Capture the cell that displays the provided text and extract its (X, Y) central coordinate. 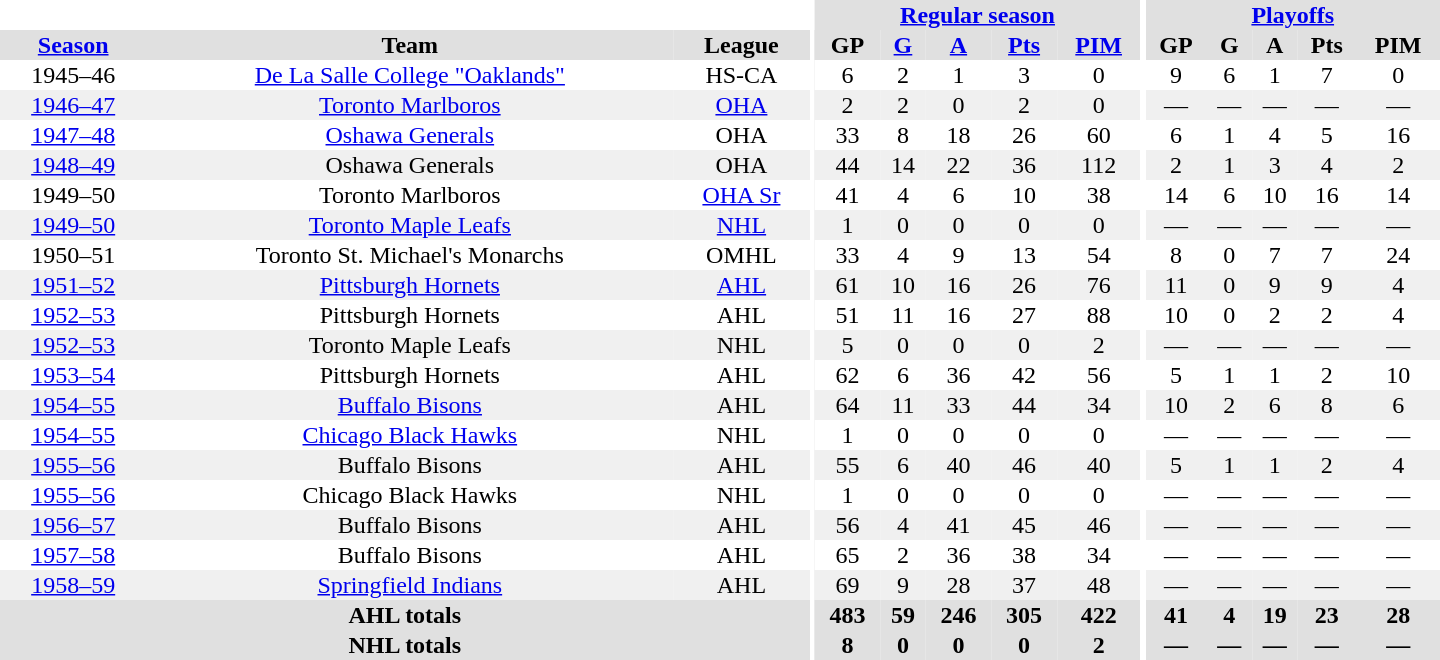
51 (848, 315)
13 (1024, 255)
Regular season (978, 15)
27 (1024, 315)
De La Salle College "Oaklands" (410, 75)
Team (410, 45)
76 (1099, 285)
422 (1099, 615)
1947–48 (73, 135)
Season (73, 45)
22 (959, 165)
19 (1274, 615)
Toronto St. Michael's Monarchs (410, 255)
61 (848, 285)
AHL totals (405, 615)
1956–57 (73, 525)
60 (1099, 135)
1945–46 (73, 75)
305 (1024, 615)
62 (848, 375)
37 (1024, 585)
Springfield Indians (410, 585)
88 (1099, 315)
483 (848, 615)
1951–52 (73, 285)
1953–54 (73, 375)
League (741, 45)
65 (848, 555)
55 (848, 465)
OHA Sr (741, 195)
OMHL (741, 255)
18 (959, 135)
112 (1099, 165)
42 (1024, 375)
24 (1398, 255)
1958–59 (73, 585)
1957–58 (73, 555)
23 (1326, 615)
45 (1024, 525)
1950–51 (73, 255)
48 (1099, 585)
1946–47 (73, 105)
69 (848, 585)
59 (902, 615)
Playoffs (1292, 15)
HS-CA (741, 75)
64 (848, 405)
246 (959, 615)
NHL totals (405, 645)
1948–49 (73, 165)
54 (1099, 255)
